Identify which cell holds the provided text, then report its (X, Y) central coordinate. 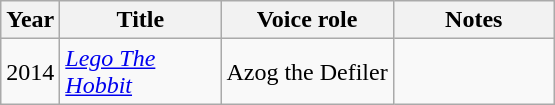
Azog the Defiler (307, 72)
Voice role (307, 20)
Title (140, 20)
Year (30, 20)
Lego The Hobbit (140, 72)
Notes (474, 20)
2014 (30, 72)
